Capture the cell that displays the provided text and extract its (X, Y) central coordinate. 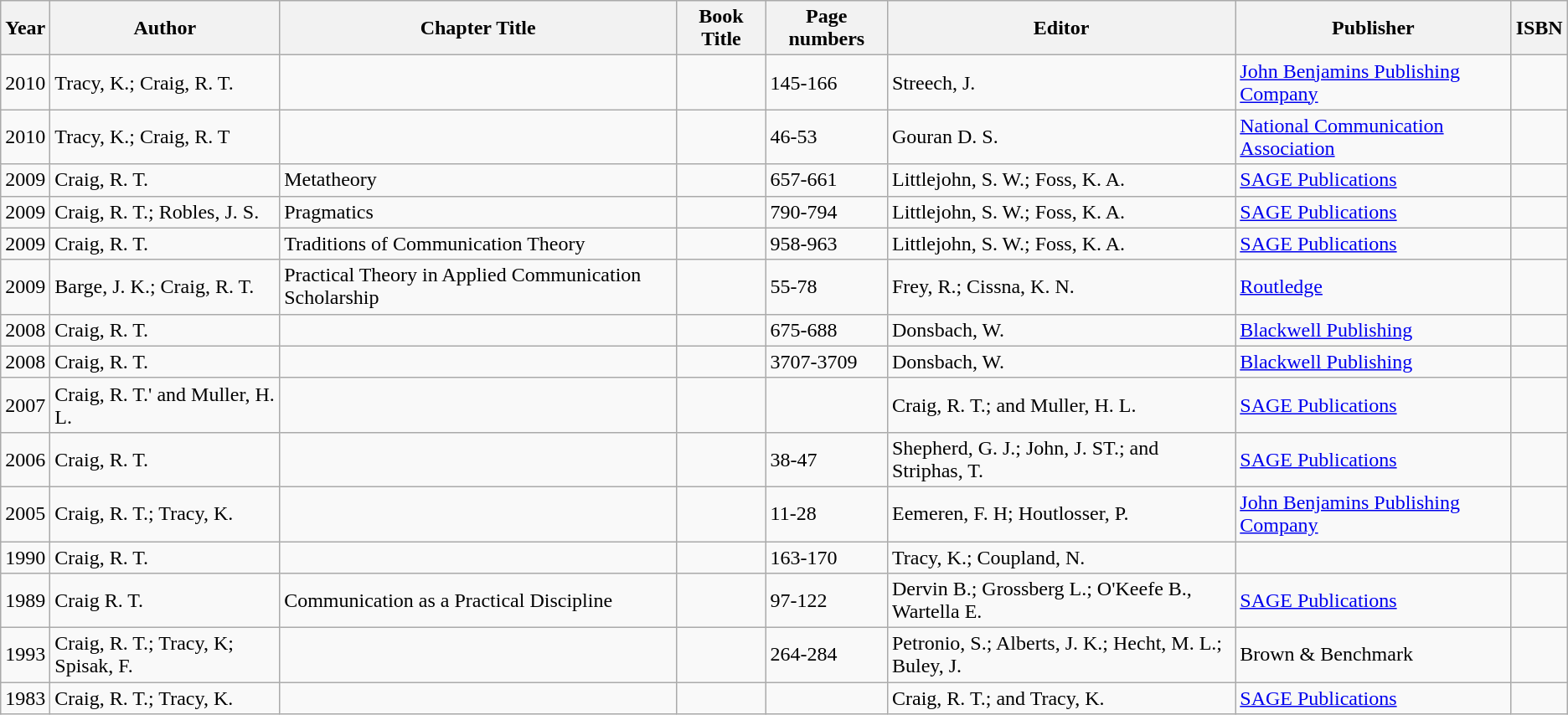
3707-3709 (826, 362)
38-47 (826, 459)
Streech, J. (1060, 82)
Book Title (721, 28)
Craig R. T. (165, 601)
46-53 (826, 137)
264-284 (826, 655)
657-661 (826, 180)
Author (165, 28)
Editor (1060, 28)
1993 (25, 655)
2006 (25, 459)
Barge, J. K.; Craig, R. T. (165, 286)
ISBN (1540, 28)
97-122 (826, 601)
Craig, R. T.; and Muller, H. L. (1060, 405)
Page numbers (826, 28)
55-78 (826, 286)
163-170 (826, 557)
National Communication Association (1374, 137)
Shepherd, G. J.; John, J. ST.; and Striphas, T. (1060, 459)
11-28 (826, 514)
2005 (25, 514)
Year (25, 28)
145-166 (826, 82)
Gouran D. S. (1060, 137)
Craig, R. T.; and Tracy, K. (1060, 698)
Chapter Title (478, 28)
Publisher (1374, 28)
Communication as a Practical Discipline (478, 601)
Petronio, S.; Alberts, J. K.; Hecht, M. L.; Buley, J. (1060, 655)
675-688 (826, 330)
Tracy, K.; Craig, R. T (165, 137)
Craig, R. T.' and Muller, H. L. (165, 405)
1990 (25, 557)
2007 (25, 405)
Craig, R. T.; Robles, J. S. (165, 212)
Tracy, K.; Craig, R. T. (165, 82)
Metatheory (478, 180)
Craig, R. T.; Tracy, K; Spisak, F. (165, 655)
790-794 (826, 212)
Dervin B.; Grossberg L.; O'Keefe B., Wartella E. (1060, 601)
Pragmatics (478, 212)
1983 (25, 698)
Traditions of Communication Theory (478, 244)
Eemeren, F. H; Houtlosser, P. (1060, 514)
Routledge (1374, 286)
Tracy, K.; Coupland, N. (1060, 557)
Practical Theory in Applied Communication Scholarship (478, 286)
Frey, R.; Cissna, K. N. (1060, 286)
958-963 (826, 244)
Brown & Benchmark (1374, 655)
1989 (25, 601)
